Return (X, Y) of the center of cell containing provided text 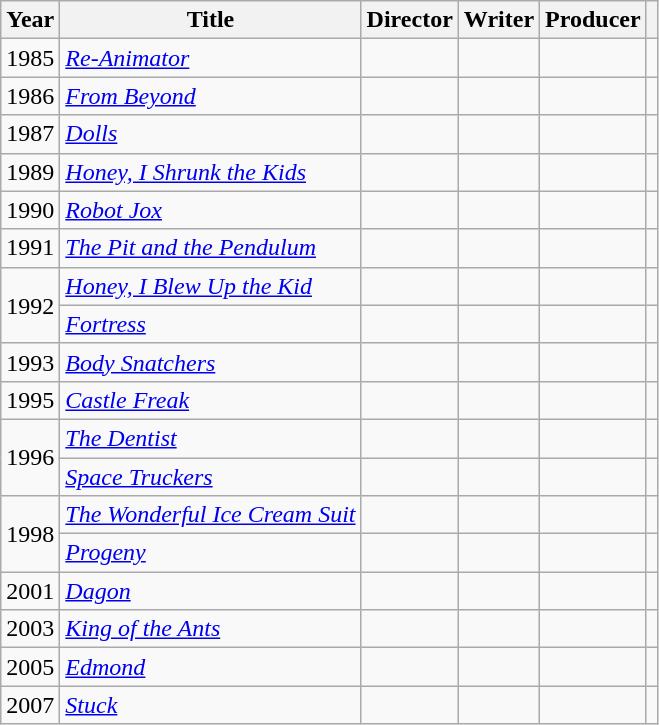
Director (410, 20)
1991 (30, 248)
1986 (30, 96)
Producer (594, 20)
Edmond (210, 667)
The Wonderful Ice Cream Suit (210, 515)
2001 (30, 591)
2003 (30, 629)
Dolls (210, 134)
1985 (30, 58)
Honey, I Blew Up the Kid (210, 286)
Re-Animator (210, 58)
Stuck (210, 705)
The Pit and the Pendulum (210, 248)
1998 (30, 534)
1990 (30, 210)
2005 (30, 667)
Title (210, 20)
2007 (30, 705)
King of the Ants (210, 629)
Honey, I Shrunk the Kids (210, 172)
1993 (30, 362)
1992 (30, 305)
Space Truckers (210, 477)
Castle Freak (210, 400)
From Beyond (210, 96)
Fortress (210, 324)
Progeny (210, 553)
Robot Jox (210, 210)
Writer (498, 20)
1995 (30, 400)
1996 (30, 457)
Body Snatchers (210, 362)
1987 (30, 134)
Dagon (210, 591)
1989 (30, 172)
The Dentist (210, 438)
Year (30, 20)
